Extract the (x, y) coordinate from the center of the cell holding the provided text.  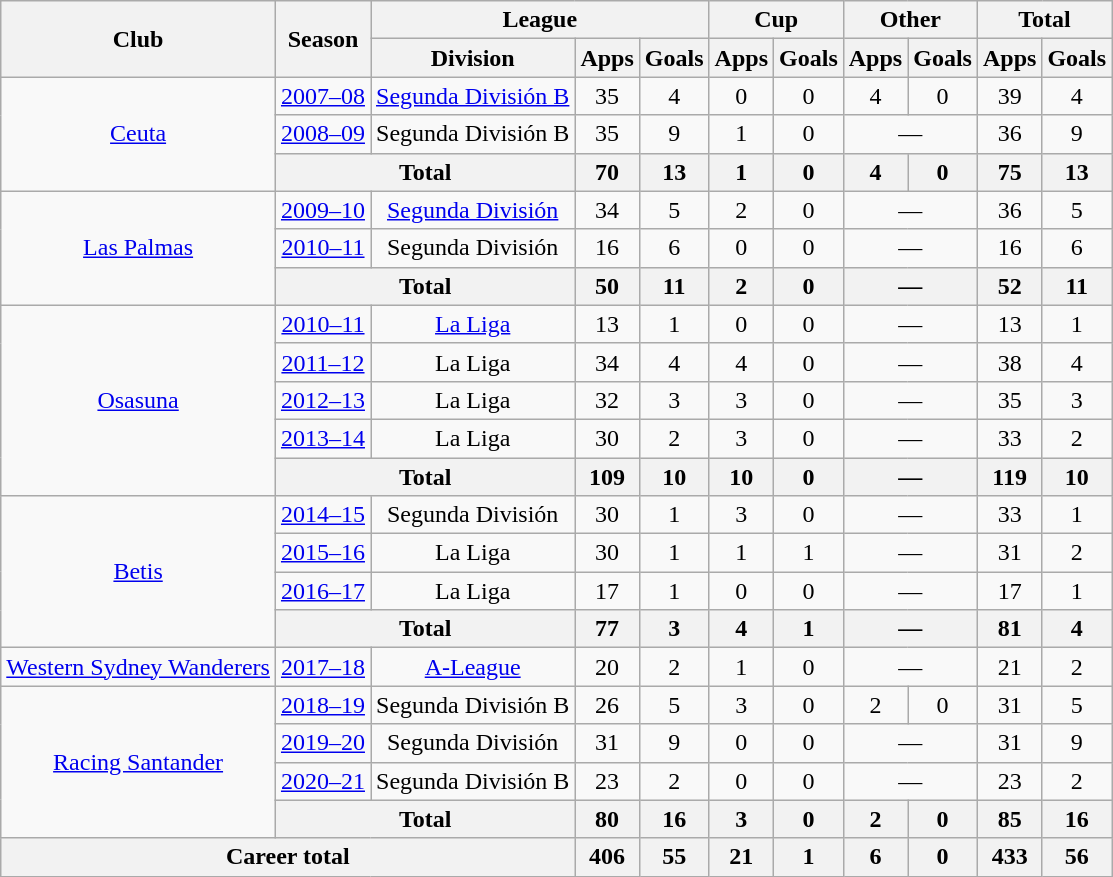
39 (1009, 96)
2018–19 (322, 705)
20 (607, 667)
Other (910, 20)
2007–08 (322, 96)
2013–14 (322, 438)
109 (607, 477)
32 (607, 400)
75 (1009, 172)
Career total (288, 857)
2011–12 (322, 362)
Cup (776, 20)
Racing Santander (138, 762)
50 (607, 286)
2014–15 (322, 515)
26 (607, 705)
70 (607, 172)
2012–13 (322, 400)
2016–17 (322, 591)
Division (472, 58)
Club (138, 39)
Western Sydney Wanderers (138, 667)
433 (1009, 857)
Las Palmas (138, 248)
56 (1077, 857)
80 (607, 819)
2015–16 (322, 553)
119 (1009, 477)
2020–21 (322, 781)
Betis (138, 572)
A-League (472, 667)
52 (1009, 286)
55 (674, 857)
81 (1009, 629)
2009–10 (322, 210)
Ceuta (138, 134)
Season (322, 39)
Osasuna (138, 400)
77 (607, 629)
2008–09 (322, 134)
85 (1009, 819)
2019–20 (322, 743)
2017–18 (322, 667)
38 (1009, 362)
League (540, 20)
406 (607, 857)
